Locate the cell with the specified text and output its (X, Y) center coordinate. 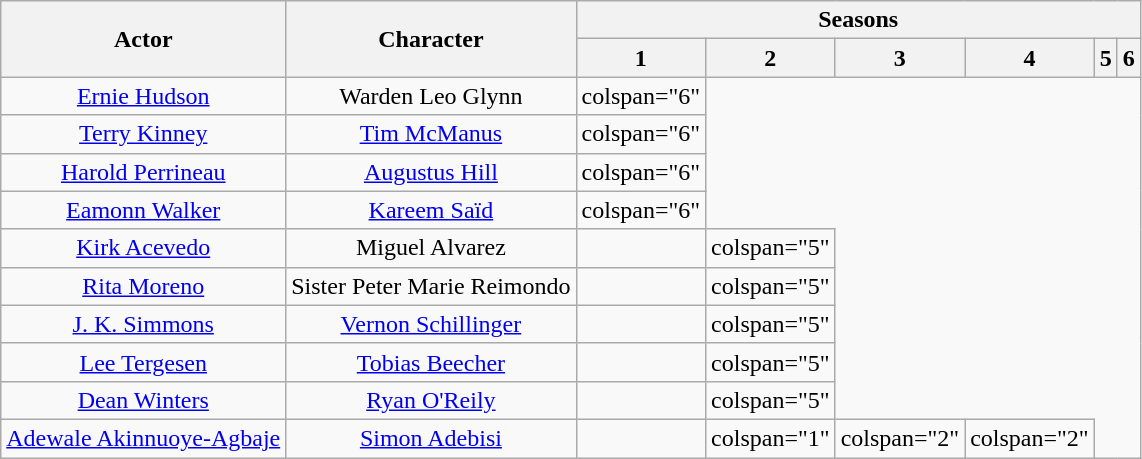
Dean Winters (144, 400)
Augustus Hill (431, 172)
Rita Moreno (144, 286)
2 (771, 58)
1 (641, 58)
Warden Leo Glynn (431, 96)
Tim McManus (431, 134)
Actor (144, 39)
J. K. Simmons (144, 324)
Seasons (858, 20)
Miguel Alvarez (431, 248)
Ernie Hudson (144, 96)
Adewale Akinnuoye-Agbaje (144, 438)
Simon Adebisi (431, 438)
5 (1106, 58)
6 (1128, 58)
Eamonn Walker (144, 210)
4 (1030, 58)
Kirk Acevedo (144, 248)
Kareem Saïd (431, 210)
Ryan O'Reily (431, 400)
3 (900, 58)
Sister Peter Marie Reimondo (431, 286)
colspan="1" (771, 438)
Harold Perrineau (144, 172)
Lee Tergesen (144, 362)
Character (431, 39)
Tobias Beecher (431, 362)
Vernon Schillinger (431, 324)
Terry Kinney (144, 134)
